From the cell containing the given text, extract its center point as [X, Y] coordinate. 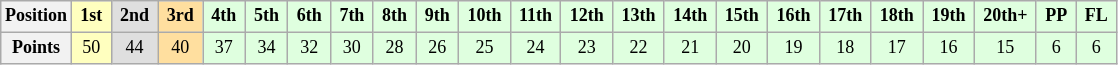
16th [794, 16]
16 [949, 48]
12th [587, 16]
19 [794, 48]
32 [310, 48]
7th [352, 16]
6th [310, 16]
17 [897, 48]
37 [224, 48]
9th [438, 16]
20 [742, 48]
1st [91, 16]
14th [690, 16]
26 [438, 48]
13th [639, 16]
20th+ [1005, 16]
4th [224, 16]
10th [485, 16]
44 [134, 48]
50 [91, 48]
15th [742, 16]
22 [639, 48]
8th [394, 16]
19th [949, 16]
30 [352, 48]
23 [587, 48]
17th [845, 16]
3rd [180, 16]
2nd [134, 16]
28 [394, 48]
PP [1056, 16]
24 [536, 48]
FL [1096, 16]
40 [180, 48]
Points [36, 48]
25 [485, 48]
18th [897, 16]
Position [36, 16]
5th [266, 16]
21 [690, 48]
34 [266, 48]
15 [1005, 48]
18 [845, 48]
11th [536, 16]
